From the cell containing the given text, extract its center point as (x, y) coordinate. 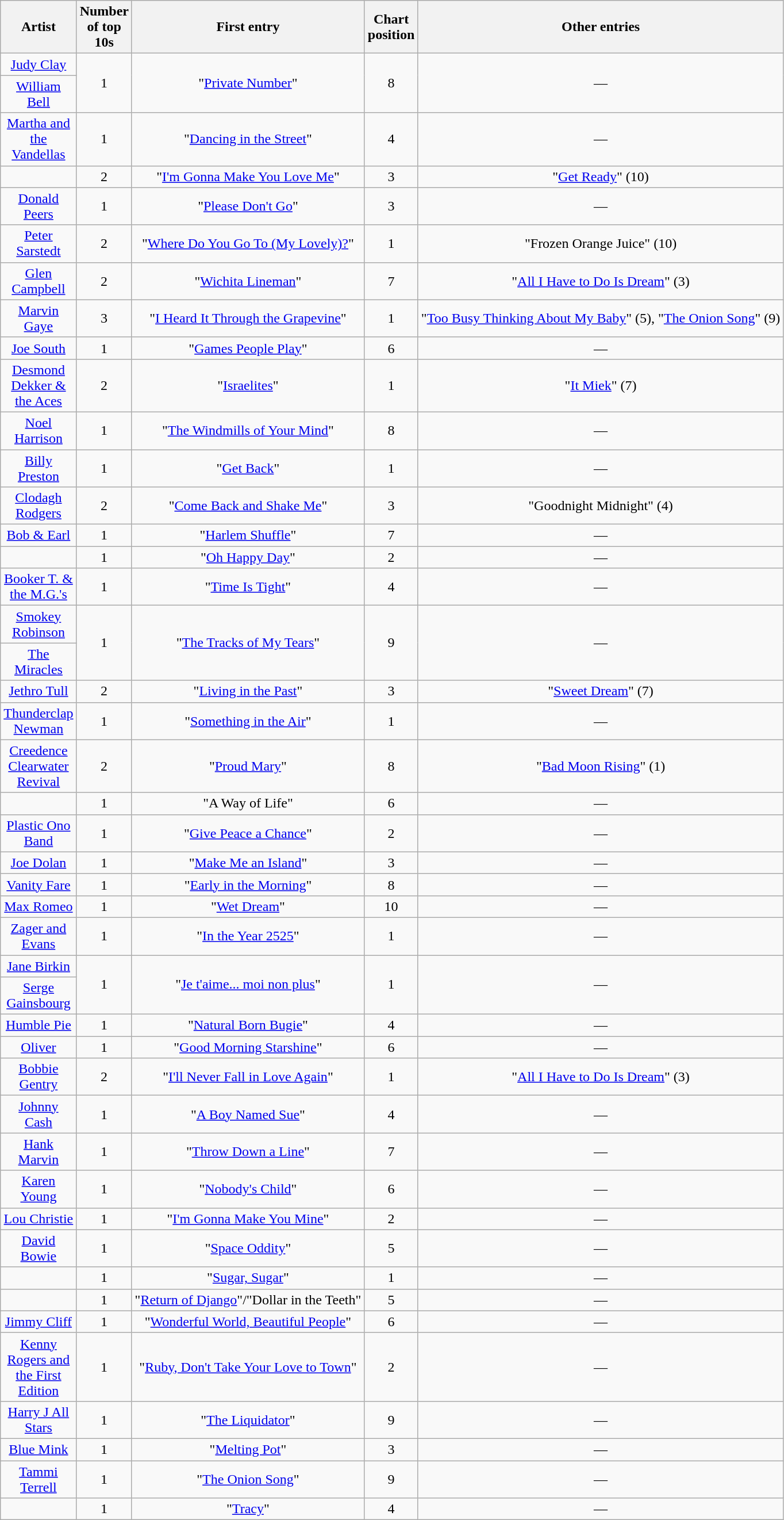
Booker T. & the M.G.'s (39, 587)
Jane Birkin (39, 966)
Noel Harrison (39, 430)
Harry J All Stars (39, 1419)
"The Windmills of Your Mind" (248, 430)
Marvin Gaye (39, 319)
"It Miek" (7) (600, 385)
"Living in the Past" (248, 691)
"Bad Moon Rising" (1) (600, 766)
"Wet Dream" (248, 906)
Chart position (391, 27)
Jimmy Cliff (39, 1322)
Artist (39, 27)
Smokey Robinson (39, 625)
"Make Me an Island" (248, 863)
"Goodnight Midnight" (4) (600, 506)
"Melting Pot" (248, 1449)
Peter Sarstedt (39, 244)
Joe Dolan (39, 863)
"Proud Mary" (248, 766)
"Get Ready" (10) (600, 177)
Bobbie Gentry (39, 1077)
"Je t'aime... moi non plus" (248, 985)
First entry (248, 27)
Clodagh Rodgers (39, 506)
"I'm Gonna Make You Love Me" (248, 177)
Kenny Rogers and the First Edition (39, 1366)
"Throw Down a Line" (248, 1151)
Donald Peers (39, 206)
"Sugar, Sugar" (248, 1278)
Tammi Terrell (39, 1479)
Humble Pie (39, 1025)
Zager and Evans (39, 936)
Bob & Earl (39, 535)
Oliver (39, 1047)
"Give Peace a Chance" (248, 833)
"Return of Django"/"Dollar in the Teeth" (248, 1300)
"Ruby, Don't Take Your Love to Town" (248, 1366)
"Dancing in the Street" (248, 139)
Number of top 10s (104, 27)
"Space Oddity" (248, 1248)
David Bowie (39, 1248)
Jethro Tull (39, 691)
Creedence Clearwater Revival (39, 766)
Blue Mink (39, 1449)
"A Boy Named Sue" (248, 1115)
"Harlem Shuffle" (248, 535)
"Oh Happy Day" (248, 557)
Hank Marvin (39, 1151)
"Games People Play" (248, 348)
"Too Busy Thinking About My Baby" (5), "The Onion Song" (9) (600, 319)
Serge Gainsbourg (39, 996)
William Bell (39, 94)
"I'm Gonna Make You Mine" (248, 1219)
"The Liquidator" (248, 1419)
"Private Number" (248, 83)
Thunderclap Newman (39, 721)
"The Onion Song" (248, 1479)
"Sweet Dream" (7) (600, 691)
"In the Year 2525" (248, 936)
Martha and the Vandellas (39, 139)
"Wonderful World, Beautiful People" (248, 1322)
Billy Preston (39, 468)
"I'll Never Fall in Love Again" (248, 1077)
Desmond Dekker & the Aces (39, 385)
Lou Christie (39, 1219)
Judy Clay (39, 64)
"Frozen Orange Juice" (10) (600, 244)
"Get Back" (248, 468)
"I Heard It Through the Grapevine" (248, 319)
"Wichita Lineman" (248, 281)
The Miracles (39, 661)
Johnny Cash (39, 1115)
Plastic Ono Band (39, 833)
10 (391, 906)
"Nobody's Child" (248, 1189)
"Time Is Tight" (248, 587)
Joe South (39, 348)
"Something in the Air" (248, 721)
"Where Do You Go To (My Lovely)?" (248, 244)
Glen Campbell (39, 281)
"Please Don't Go" (248, 206)
"The Tracks of My Tears" (248, 643)
"Early in the Morning" (248, 885)
"A Way of Life" (248, 803)
"Tracy" (248, 1509)
Karen Young (39, 1189)
"Good Morning Starshine" (248, 1047)
"Israelites" (248, 385)
"Natural Born Bugie" (248, 1025)
Vanity Fare (39, 885)
Max Romeo (39, 906)
Other entries (600, 27)
"Come Back and Shake Me" (248, 506)
